Locate the cell with the specified text and output its [X, Y] center coordinate. 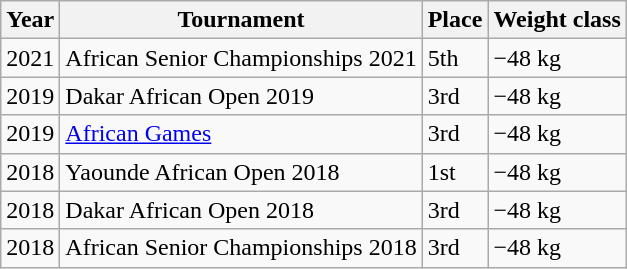
Weight class [557, 20]
African Senior Championships 2018 [241, 248]
5th [455, 58]
Tournament [241, 20]
Dakar African Open 2019 [241, 96]
1st [455, 172]
African Games [241, 134]
African Senior Championships 2021 [241, 58]
Place [455, 20]
Yaounde African Open 2018 [241, 172]
Year [30, 20]
Dakar African Open 2018 [241, 210]
2021 [30, 58]
